Output the [x, y] coordinate of the center of the cell containing the given text.  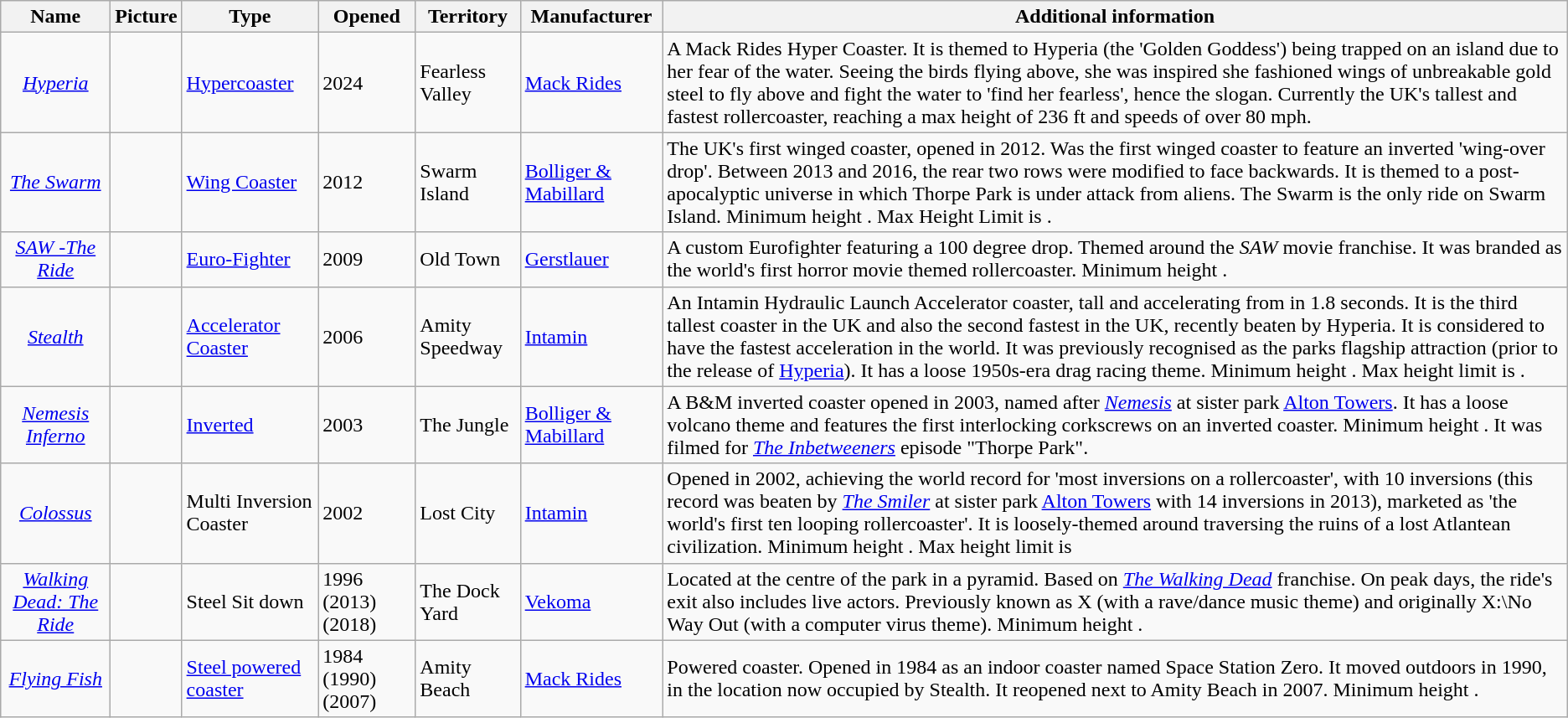
Type [250, 17]
Gerstlauer [591, 260]
Multi Inversion Coaster [250, 513]
2024 [367, 82]
Manufacturer [591, 17]
1984 (1990) (2007) [367, 679]
1996 (2013) (2018) [367, 602]
Colossus [55, 513]
SAW -The Ride [55, 260]
Stealth [55, 337]
The Swarm [55, 183]
Vekoma [591, 602]
Name [55, 17]
2006 [367, 337]
Hypercoaster [250, 82]
Lost City [467, 513]
Old Town [467, 260]
The Dock Yard [467, 602]
2009 [367, 260]
Territory [467, 17]
Amity Speedway [467, 337]
Picture [146, 17]
Hyperia [55, 82]
Nemesis Inferno [55, 425]
Steel powered coaster [250, 679]
2012 [367, 183]
Steel Sit down [250, 602]
2002 [367, 513]
Walking Dead: The Ride [55, 602]
Inverted [250, 425]
Accelerator Coaster [250, 337]
The Jungle [467, 425]
Additional information [1115, 17]
2003 [367, 425]
Swarm Island [467, 183]
Opened [367, 17]
Flying Fish [55, 679]
Amity Beach [467, 679]
Wing Coaster [250, 183]
Euro-Fighter [250, 260]
Fearless Valley [467, 82]
